Return the (X, Y) coordinate for the center point of the cell that contains the specified text.  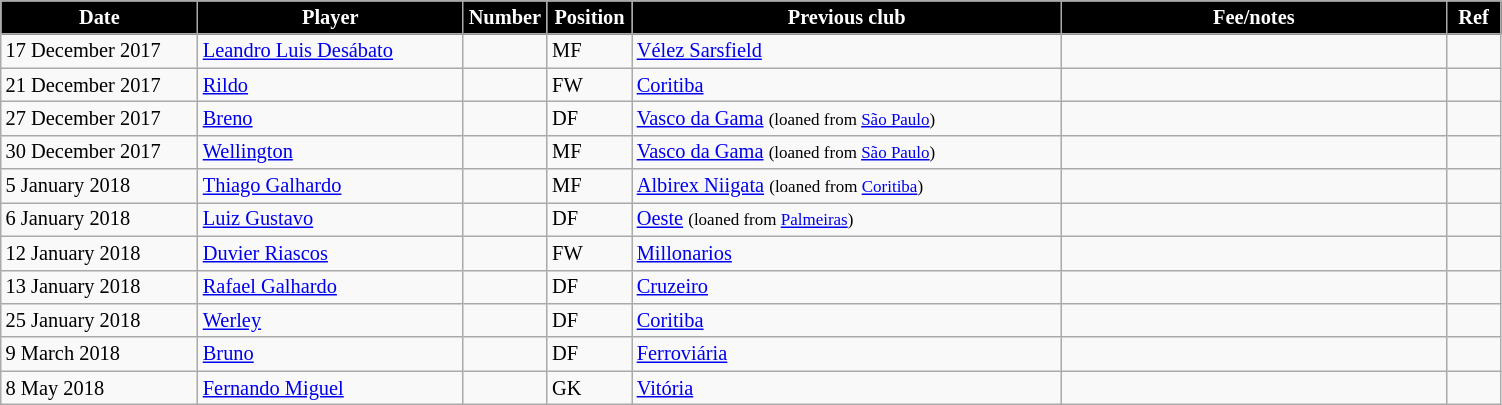
13 January 2018 (100, 287)
Rafael Galhardo (330, 287)
Wellington (330, 152)
Millonarios (847, 253)
Date (100, 17)
17 December 2017 (100, 51)
5 January 2018 (100, 186)
27 December 2017 (100, 118)
Leandro Luis Desábato (330, 51)
Position (590, 17)
Bruno (330, 354)
Player (330, 17)
Werley (330, 320)
21 December 2017 (100, 85)
Ref (1474, 17)
30 December 2017 (100, 152)
6 January 2018 (100, 219)
12 January 2018 (100, 253)
Number (506, 17)
Albirex Niigata (loaned from Coritiba) (847, 186)
Cruzeiro (847, 287)
Luiz Gustavo (330, 219)
Breno (330, 118)
Rildo (330, 85)
25 January 2018 (100, 320)
Vélez Sarsfield (847, 51)
Thiago Galhardo (330, 186)
9 March 2018 (100, 354)
Oeste (loaned from Palmeiras) (847, 219)
Duvier Riascos (330, 253)
GK (590, 388)
Ferroviária (847, 354)
Fee/notes (1254, 17)
8 May 2018 (100, 388)
Previous club (847, 17)
Vitória (847, 388)
Fernando Miguel (330, 388)
